Search for the cell housing the specified text and yield its (x, y) center coordinate. 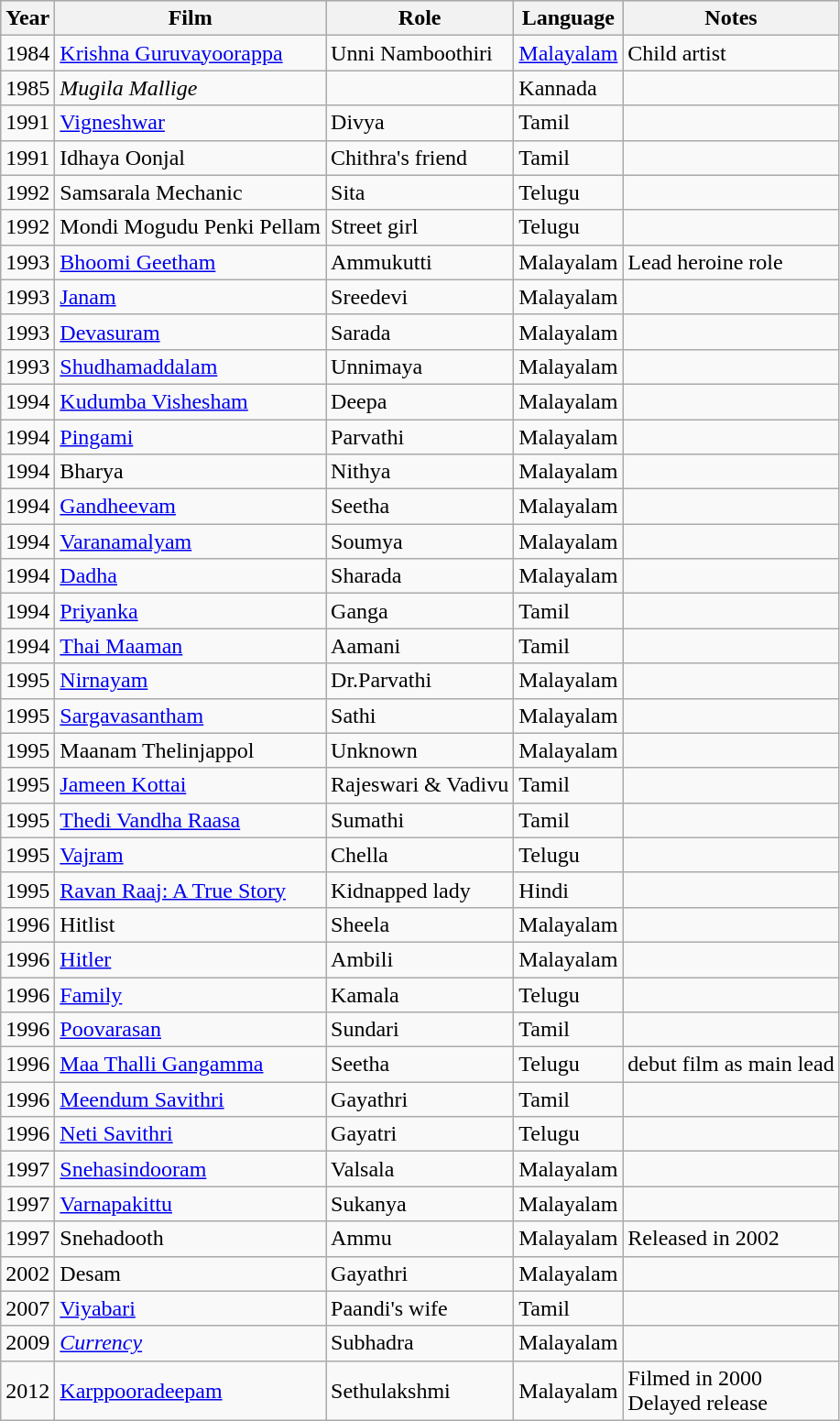
Year (27, 18)
Gandheevam (191, 507)
Lead heroine role (731, 262)
Notes (731, 18)
Maanam Thelinjappol (191, 750)
Priyanka (191, 611)
Sarada (420, 332)
Samsarala Mechanic (191, 192)
Karppooradeepam (191, 1391)
Thedi Vandha Raasa (191, 820)
Dadha (191, 576)
Chella (420, 855)
Meendum Savithri (191, 1099)
Sumathi (420, 820)
Vajram (191, 855)
Maa Thalli Gangamma (191, 1065)
Unknown (420, 750)
Unnimaya (420, 366)
Released in 2002 (731, 1239)
Sharada (420, 576)
Family (191, 994)
Dr.Parvathi (420, 681)
Nirnayam (191, 681)
Deepa (420, 401)
Sukanya (420, 1204)
Snehasindooram (191, 1169)
Sathi (420, 716)
Ganga (420, 611)
Valsala (420, 1169)
Vigneshwar (191, 123)
Poovarasan (191, 1030)
Sundari (420, 1030)
Jameen Kottai (191, 785)
Mugila Mallige (191, 88)
Unni Namboothiri (420, 53)
Ammukutti (420, 262)
Snehadooth (191, 1239)
Pingami (191, 437)
Role (420, 18)
Desam (191, 1273)
Kamala (420, 994)
Bharya (191, 472)
Nithya (420, 472)
2002 (27, 1273)
Kudumba Vishesham (191, 401)
Aamani (420, 646)
Sheela (420, 924)
debut film as main lead (731, 1065)
2007 (27, 1308)
2012 (27, 1391)
1985 (27, 88)
Devasuram (191, 332)
Rajeswari & Vadivu (420, 785)
Chithra's friend (420, 158)
Sita (420, 192)
Viyabari (191, 1308)
Ambili (420, 959)
Gayatri (420, 1134)
Language (568, 18)
Idhaya Oonjal (191, 158)
Bhoomi Geetham (191, 262)
Ravan Raaj: A True Story (191, 890)
Filmed in 2000Delayed release (731, 1391)
Hitler (191, 959)
Thai Maaman (191, 646)
Sargavasantham (191, 716)
Hindi (568, 890)
Film (191, 18)
1984 (27, 53)
Varanamalyam (191, 541)
Mondi Mogudu Penki Pellam (191, 227)
Currency (191, 1343)
Varnapakittu (191, 1204)
Hitlist (191, 924)
Janam (191, 297)
Kannada (568, 88)
Subhadra (420, 1343)
Street girl (420, 227)
Child artist (731, 53)
Shudhamaddalam (191, 366)
Sreedevi (420, 297)
Ammu (420, 1239)
Soumya (420, 541)
Krishna Guruvayoorappa (191, 53)
Parvathi (420, 437)
2009 (27, 1343)
Paandi's wife (420, 1308)
Divya (420, 123)
Neti Savithri (191, 1134)
Kidnapped lady (420, 890)
Sethulakshmi (420, 1391)
